Find where the given text appears and provide that cell's center as [X, Y] coordinate. 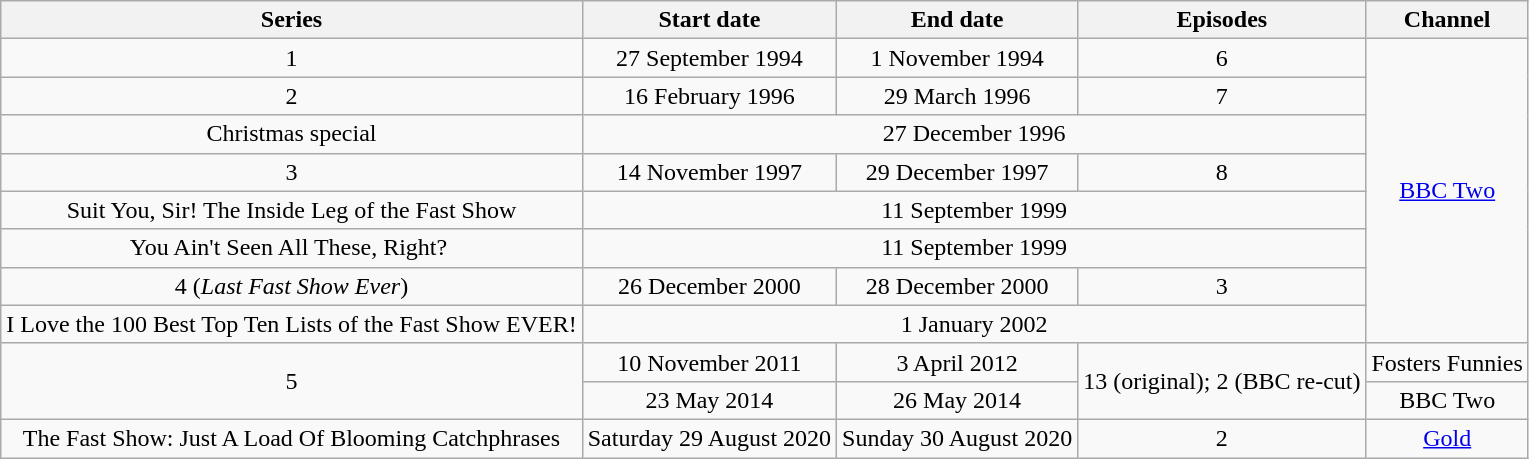
23 May 2014 [709, 400]
1 January 2002 [974, 324]
Channel [1447, 20]
28 December 2000 [958, 286]
1 [292, 58]
29 March 1996 [958, 96]
Gold [1447, 438]
The Fast Show: Just A Load Of Blooming Catchphrases [292, 438]
26 December 2000 [709, 286]
End date [958, 20]
Start date [709, 20]
27 December 1996 [974, 134]
14 November 1997 [709, 172]
Suit You, Sir! The Inside Leg of the Fast Show [292, 210]
4 (Last Fast Show Ever) [292, 286]
29 December 1997 [958, 172]
7 [1222, 96]
10 November 2011 [709, 362]
3 April 2012 [958, 362]
You Ain't Seen All These, Right? [292, 248]
Episodes [1222, 20]
Saturday 29 August 2020 [709, 438]
8 [1222, 172]
26 May 2014 [958, 400]
Fosters Funnies [1447, 362]
Series [292, 20]
1 November 1994 [958, 58]
16 February 1996 [709, 96]
Christmas special [292, 134]
I Love the 100 Best Top Ten Lists of the Fast Show EVER! [292, 324]
27 September 1994 [709, 58]
5 [292, 381]
13 (original); 2 (BBC re-cut) [1222, 381]
6 [1222, 58]
Sunday 30 August 2020 [958, 438]
